Return [X, Y] of the center of cell containing provided text 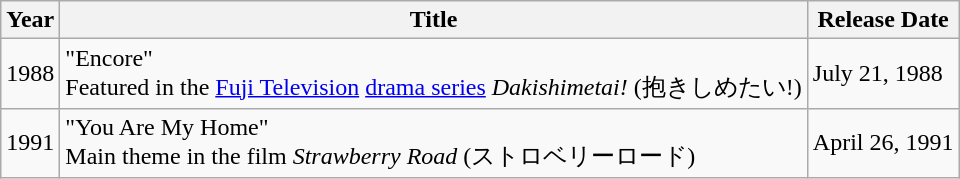
"You Are My Home" Main theme in the film Strawberry Road (ストロベリーロード) [434, 143]
July 21, 1988 [883, 74]
Year [30, 20]
1988 [30, 74]
1991 [30, 143]
April 26, 1991 [883, 143]
Title [434, 20]
Release Date [883, 20]
"Encore" Featured in the Fuji Television drama series Dakishimetai! (抱きしめたい!) [434, 74]
